Extract the [X, Y] coordinate from the center of the cell holding the provided text.  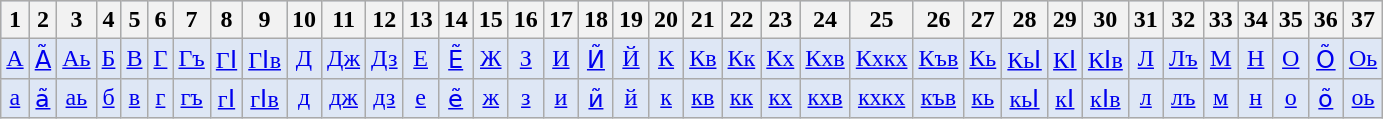
дз [385, 98]
кх [780, 98]
кӀ [1064, 98]
Дж [344, 59]
Кк [742, 59]
къв [938, 98]
г [160, 98]
19 [630, 20]
КӀ [1064, 59]
гӀ [226, 98]
23 [780, 20]
О̃ [1326, 59]
35 [1290, 20]
Ж [490, 59]
И̃ [596, 59]
5 [134, 20]
ГӀ [226, 59]
к [666, 98]
гӀв [265, 98]
27 [983, 20]
О [1290, 59]
22 [742, 20]
о [1290, 98]
И [560, 59]
аь [76, 98]
7 [192, 20]
Кх [780, 59]
14 [456, 20]
4 [108, 20]
16 [526, 20]
е̃ [456, 98]
и [560, 98]
Кхкх [882, 59]
К [666, 59]
21 [703, 20]
10 [304, 20]
Кь [983, 59]
з [526, 98]
Дз [385, 59]
в [134, 98]
лъ [1183, 98]
А̃ [43, 59]
13 [420, 20]
33 [1220, 20]
Лъ [1183, 59]
36 [1326, 20]
17 [560, 20]
КӀв [1105, 59]
б [108, 98]
дж [344, 98]
кхв [825, 98]
Е̃ [456, 59]
6 [160, 20]
11 [344, 20]
а [15, 98]
15 [490, 20]
Кв [703, 59]
24 [825, 20]
М [1220, 59]
28 [1025, 20]
В [134, 59]
34 [1256, 20]
37 [1362, 20]
20 [666, 20]
Н [1256, 59]
н [1256, 98]
32 [1183, 20]
3 [76, 20]
Л [1146, 59]
е [420, 98]
Аь [76, 59]
Е [420, 59]
18 [596, 20]
Гъ [192, 59]
29 [1064, 20]
ГӀв [265, 59]
оь [1362, 98]
30 [1105, 20]
2 [43, 20]
и̃ [596, 98]
1 [15, 20]
26 [938, 20]
о̃ [1326, 98]
Д [304, 59]
12 [385, 20]
25 [882, 20]
Оь [1362, 59]
кк [742, 98]
кьӀ [1025, 98]
Г [160, 59]
Кхв [825, 59]
31 [1146, 20]
ж [490, 98]
А [15, 59]
кӀв [1105, 98]
м [1220, 98]
9 [265, 20]
кхкх [882, 98]
Къв [938, 59]
кь [983, 98]
кв [703, 98]
й [630, 98]
а̃ [43, 98]
д [304, 98]
л [1146, 98]
8 [226, 20]
гъ [192, 98]
КьӀ [1025, 59]
З [526, 59]
Б [108, 59]
Й [630, 59]
